Locate the cell with the specified text and output its (x, y) center coordinate. 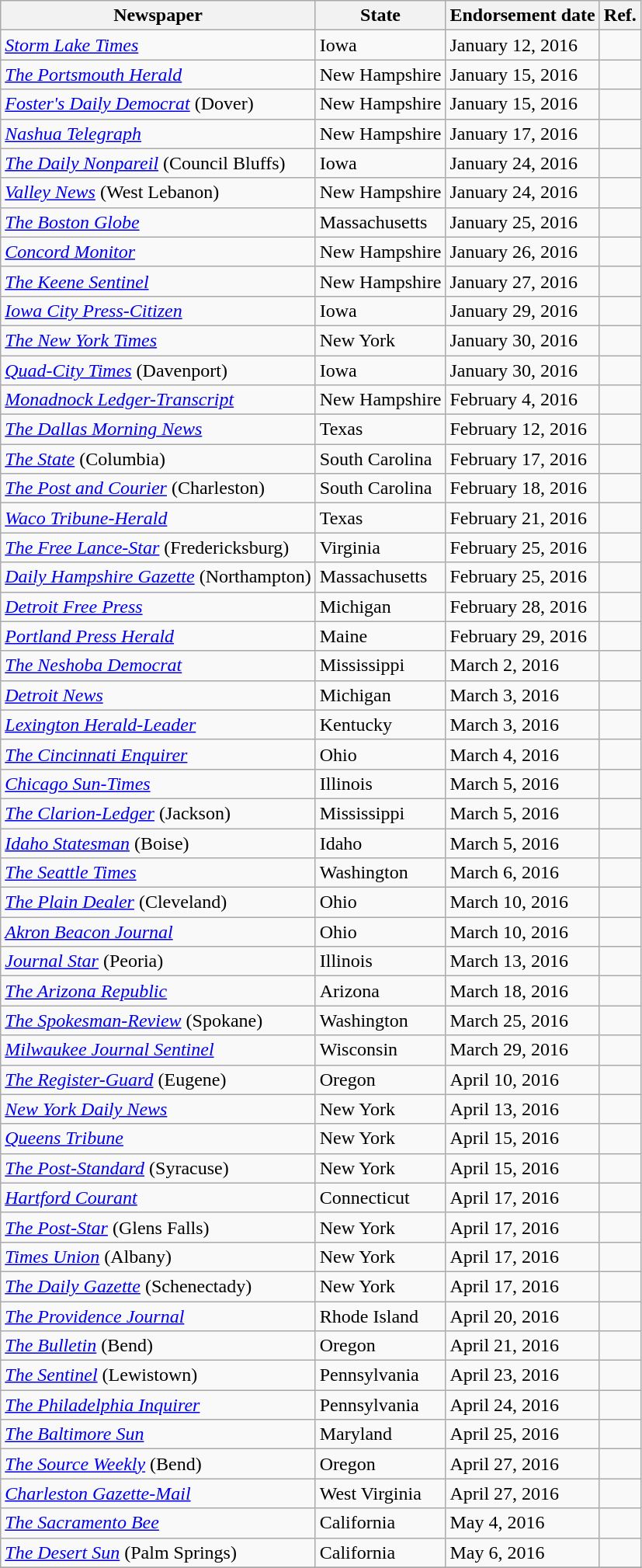
Milwaukee Journal Sentinel (158, 1050)
April 20, 2016 (522, 1316)
The Post and Courier (Charleston) (158, 488)
April 23, 2016 (522, 1375)
The Boston Globe (158, 222)
February 4, 2016 (522, 400)
The Daily Gazette (Schenectady) (158, 1286)
Waco Tribune-Herald (158, 518)
Journal Star (Peoria) (158, 961)
February 18, 2016 (522, 488)
The Neshoba Democrat (158, 666)
April 25, 2016 (522, 1434)
April 21, 2016 (522, 1346)
Valley News (West Lebanon) (158, 193)
Monadnock Ledger-Transcript (158, 400)
Newspaper (158, 16)
The Post-Standard (Syracuse) (158, 1168)
January 29, 2016 (522, 311)
Chicago Sun-Times (158, 784)
The Keene Sentinel (158, 281)
The Bulletin (Bend) (158, 1346)
Idaho (380, 843)
March 25, 2016 (522, 1020)
January 26, 2016 (522, 252)
The Portsmouth Herald (158, 75)
The Source Weekly (Bend) (158, 1464)
January 12, 2016 (522, 45)
The Cincinnati Enquirer (158, 754)
Foster's Daily Democrat (Dover) (158, 104)
The Spokesman-Review (Spokane) (158, 1020)
February 17, 2016 (522, 459)
New York Daily News (158, 1109)
January 17, 2016 (522, 134)
March 29, 2016 (522, 1050)
March 4, 2016 (522, 754)
April 13, 2016 (522, 1109)
Idaho Statesman (Boise) (158, 843)
Virginia (380, 548)
Nashua Telegraph (158, 134)
Rhode Island (380, 1316)
Wisconsin (380, 1050)
March 6, 2016 (522, 873)
Times Union (Albany) (158, 1257)
The Plain Dealer (Cleveland) (158, 902)
The State (Columbia) (158, 459)
The Philadelphia Inquirer (158, 1405)
Queens Tribune (158, 1139)
Hartford Courant (158, 1198)
January 25, 2016 (522, 222)
The Baltimore Sun (158, 1434)
The Daily Nonpareil (Council Bluffs) (158, 163)
Storm Lake Times (158, 45)
The Free Lance-Star (Fredericksburg) (158, 548)
Maine (380, 636)
Detroit News (158, 695)
Kentucky (380, 725)
The Providence Journal (158, 1316)
Endorsement date (522, 16)
February 21, 2016 (522, 518)
The Register-Guard (Eugene) (158, 1080)
The New York Times (158, 340)
May 4, 2016 (522, 1523)
Ref. (619, 16)
Charleston Gazette-Mail (158, 1493)
The Sacramento Bee (158, 1523)
January 27, 2016 (522, 281)
The Sentinel (Lewistown) (158, 1375)
April 24, 2016 (522, 1405)
The Post-Star (Glens Falls) (158, 1227)
April 10, 2016 (522, 1080)
Maryland (380, 1434)
Iowa City Press-Citizen (158, 311)
West Virginia (380, 1493)
February 29, 2016 (522, 636)
The Clarion-Ledger (Jackson) (158, 813)
The Desert Sun (Palm Springs) (158, 1552)
The Dallas Morning News (158, 429)
February 28, 2016 (522, 607)
State (380, 16)
May 6, 2016 (522, 1552)
Quad-City Times (Davenport) (158, 370)
Daily Hampshire Gazette (Northampton) (158, 577)
Portland Press Herald (158, 636)
Connecticut (380, 1198)
Detroit Free Press (158, 607)
The Seattle Times (158, 873)
March 18, 2016 (522, 991)
Lexington Herald-Leader (158, 725)
March 13, 2016 (522, 961)
Arizona (380, 991)
The Arizona Republic (158, 991)
February 12, 2016 (522, 429)
Concord Monitor (158, 252)
Akron Beacon Journal (158, 932)
March 2, 2016 (522, 666)
